Detect which cell encompasses the target text, then output its (X, Y) center coordinate. 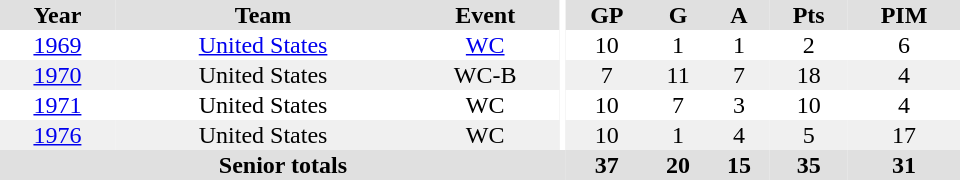
Pts (808, 15)
37 (607, 165)
G (678, 15)
35 (808, 165)
5 (808, 135)
3 (738, 105)
Team (263, 15)
18 (808, 75)
15 (738, 165)
PIM (904, 15)
2 (808, 45)
1976 (58, 135)
GP (607, 15)
20 (678, 165)
Year (58, 15)
1970 (58, 75)
17 (904, 135)
A (738, 15)
11 (678, 75)
Event (485, 15)
WC-B (485, 75)
1969 (58, 45)
1971 (58, 105)
Senior totals (283, 165)
31 (904, 165)
6 (904, 45)
